Find where the given text appears and provide that cell's center as [X, Y] coordinate. 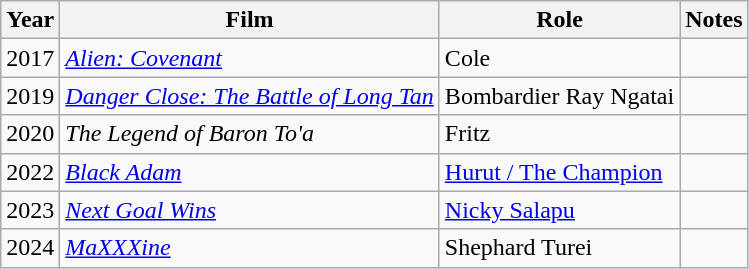
Nicky Salapu [559, 210]
MaXXXine [250, 248]
Film [250, 20]
2024 [30, 248]
Next Goal Wins [250, 210]
2017 [30, 58]
Year [30, 20]
Black Adam [250, 172]
Alien: Covenant [250, 58]
2022 [30, 172]
Fritz [559, 134]
The Legend of Baron To'a [250, 134]
Cole [559, 58]
Shephard Turei [559, 248]
Role [559, 20]
2020 [30, 134]
Danger Close: The Battle of Long Tan [250, 96]
2019 [30, 96]
Hurut / The Champion [559, 172]
Bombardier Ray Ngatai [559, 96]
2023 [30, 210]
Notes [714, 20]
